Search for the cell housing the specified text and yield its [x, y] center coordinate. 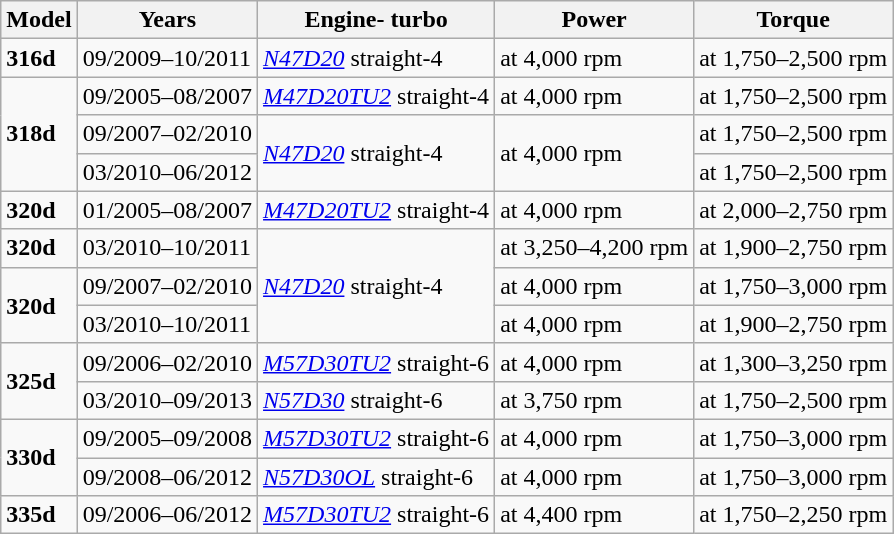
09/2008–06/2012 [167, 477]
03/2010–06/2012 [167, 172]
316d [39, 58]
Years [167, 20]
09/2006–06/2012 [167, 515]
Power [594, 20]
09/2006–02/2010 [167, 362]
09/2005–09/2008 [167, 438]
318d [39, 134]
N57D30OL straight-6 [376, 477]
335d [39, 515]
325d [39, 381]
09/2005–08/2007 [167, 96]
at 2,000–2,750 rpm [794, 210]
at 1,300–3,250 rpm [794, 362]
N57D30 straight-6 [376, 400]
09/2009–10/2011 [167, 58]
at 3,750 rpm [594, 400]
at 3,250–4,200 rpm [594, 248]
at 1,750–2,250 rpm [794, 515]
01/2005–08/2007 [167, 210]
Engine- turbo [376, 20]
Torque [794, 20]
at 4,400 rpm [594, 515]
03/2010–09/2013 [167, 400]
Model [39, 20]
330d [39, 457]
